Provide the (x, y) coordinate of the cell's center where the given text is located.  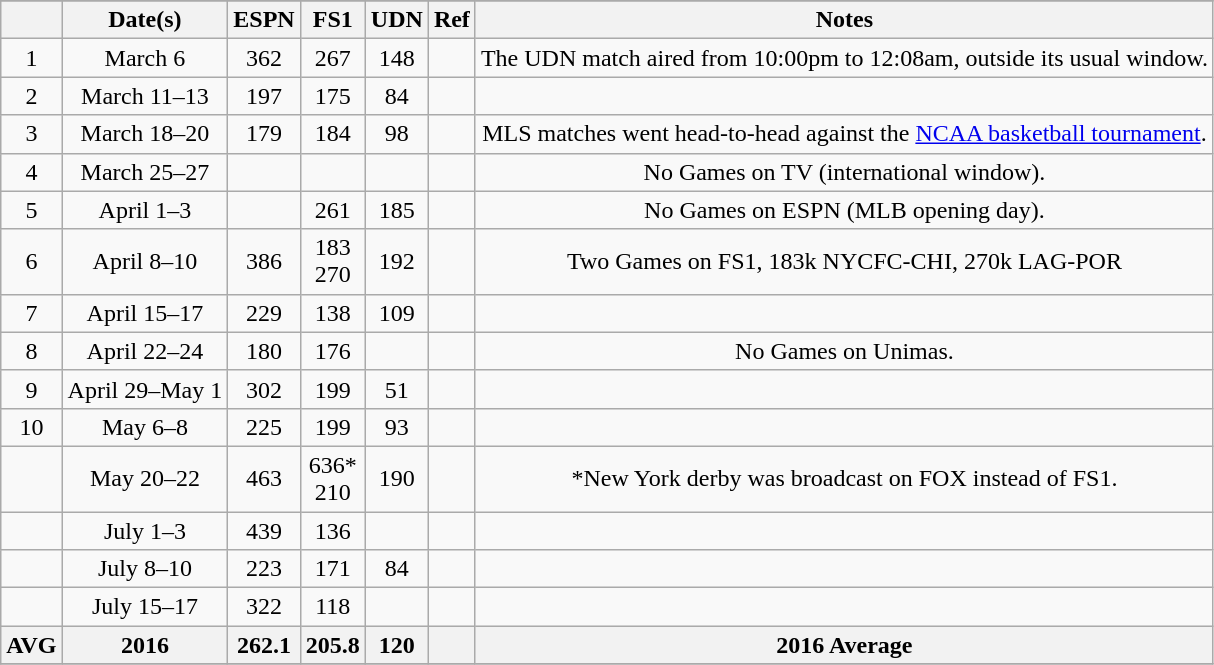
148 (396, 58)
120 (396, 645)
118 (332, 607)
185 (396, 210)
2016 (145, 645)
179 (264, 134)
March 18–20 (145, 134)
267 (332, 58)
AVG (32, 645)
261 (332, 210)
No Games on TV (international window). (844, 172)
Notes (844, 20)
2 (32, 96)
April 29–May 1 (145, 389)
171 (332, 569)
9 (32, 389)
205.8 (332, 645)
262.1 (264, 645)
UDN (396, 20)
229 (264, 313)
93 (396, 427)
May 20–22 (145, 478)
636* 210 (332, 478)
July 1–3 (145, 531)
197 (264, 96)
138 (332, 313)
98 (396, 134)
July 8–10 (145, 569)
6 (32, 262)
July 15–17 (145, 607)
322 (264, 607)
51 (396, 389)
223 (264, 569)
FS1 (332, 20)
109 (396, 313)
386 (264, 262)
May 6–8 (145, 427)
3 (32, 134)
190 (396, 478)
March 25–27 (145, 172)
1 (32, 58)
225 (264, 427)
175 (332, 96)
192 (396, 262)
302 (264, 389)
4 (32, 172)
*New York derby was broadcast on FOX instead of FS1. (844, 478)
No Games on ESPN (MLB opening day). (844, 210)
183270 (332, 262)
Ref (452, 20)
April 1–3 (145, 210)
ESPN (264, 20)
MLS matches went head-to-head against the NCAA basketball tournament. (844, 134)
Two Games on FS1, 183k NYCFC-CHI, 270k LAG-POR (844, 262)
March 6 (145, 58)
439 (264, 531)
5 (32, 210)
8 (32, 351)
Date(s) (145, 20)
136 (332, 531)
180 (264, 351)
176 (332, 351)
April 8–10 (145, 262)
March 11–13 (145, 96)
362 (264, 58)
April 15–17 (145, 313)
184 (332, 134)
April 22–24 (145, 351)
2016 Average (844, 645)
The UDN match aired from 10:00pm to 12:08am, outside its usual window. (844, 58)
7 (32, 313)
No Games on Unimas. (844, 351)
10 (32, 427)
463 (264, 478)
